Identify which cell holds the provided text, then report its [x, y] central coordinate. 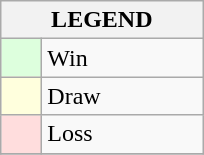
Draw [122, 96]
Loss [122, 134]
Win [122, 58]
LEGEND [102, 20]
